Determine the [X, Y] coordinate at the center of the cell enclosing the given text.  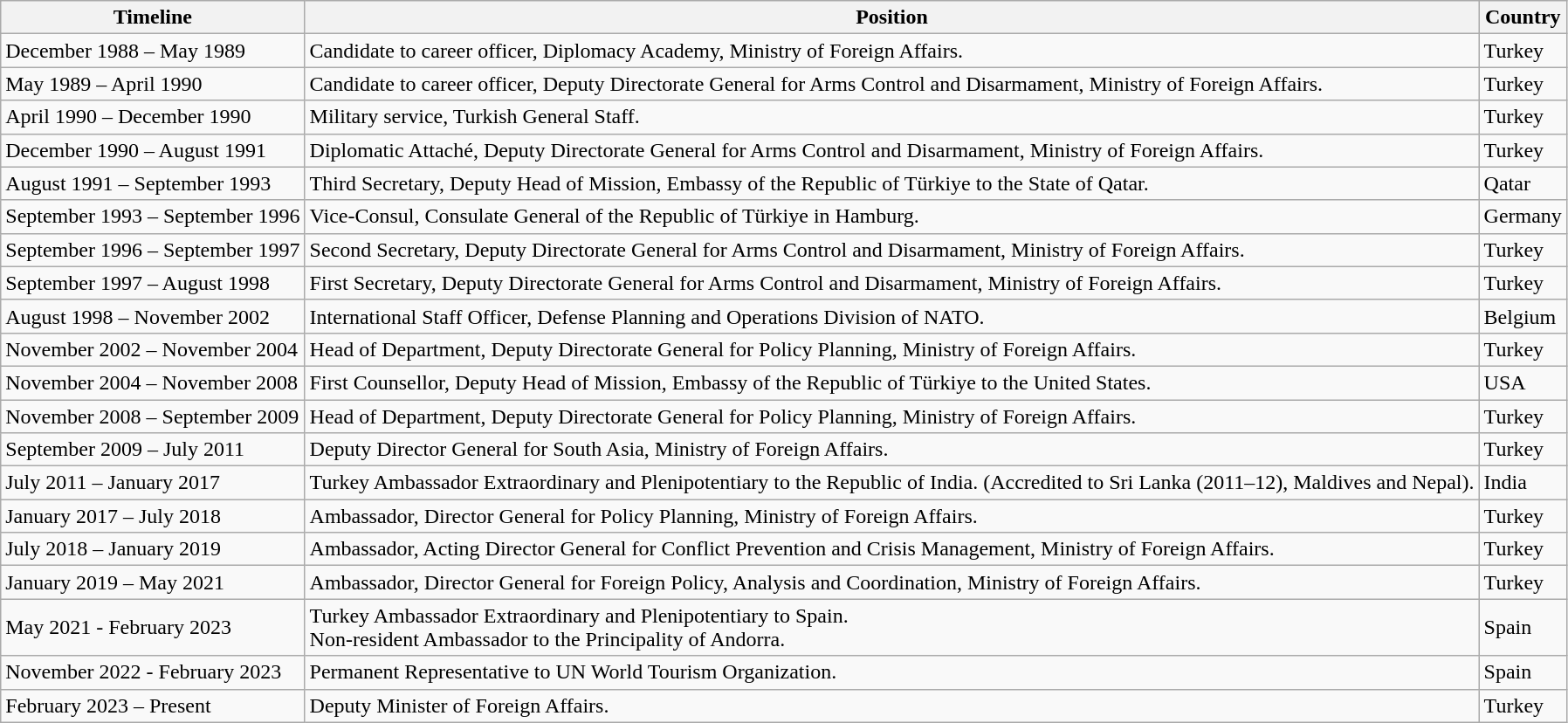
May 1989 – April 1990 [153, 84]
November 2008 – September 2009 [153, 417]
December 1988 – May 1989 [153, 51]
August 1991 – September 1993 [153, 183]
September 2009 – July 2011 [153, 450]
Third Secretary, Deputy Head of Mission, Embassy of the Republic of Türkiye to the State of Qatar. [892, 183]
Turkey Ambassador Extraordinary and Plenipotentiary to Spain.Non-resident Ambassador to the Principality of Andorra. [892, 627]
Deputy Director General for South Asia, Ministry of Foreign Affairs. [892, 450]
Vice-Consul, Consulate General of the Republic of Türkiye in Hamburg. [892, 217]
July 2011 – January 2017 [153, 483]
Germany [1523, 217]
Ambassador, Acting Director General for Conflict Prevention and Crisis Management, Ministry of Foreign Affairs. [892, 549]
Country [1523, 17]
September 1993 – September 1996 [153, 217]
Military service, Turkish General Staff. [892, 117]
September 1997 – August 1998 [153, 283]
November 2022 - February 2023 [153, 672]
August 1998 – November 2002 [153, 316]
September 1996 – September 1997 [153, 250]
Turkey Ambassador Extraordinary and Plenipotentiary to the Republic of India. (Accredited to Sri Lanka (2011–12), Maldives and Nepal). [892, 483]
January 2017 – July 2018 [153, 516]
Position [892, 17]
Deputy Minister of Foreign Affairs. [892, 706]
India [1523, 483]
December 1990 – August 1991 [153, 150]
Candidate to career officer, Deputy Directorate General for Arms Control and Disarmament, Ministry of Foreign Affairs. [892, 84]
November 2004 – November 2008 [153, 382]
Ambassador, Director General for Foreign Policy, Analysis and Coordination, Ministry of Foreign Affairs. [892, 582]
January 2019 – May 2021 [153, 582]
First Secretary, Deputy Directorate General for Arms Control and Disarmament, Ministry of Foreign Affairs. [892, 283]
Belgium [1523, 316]
Qatar [1523, 183]
Permanent Representative to UN World Tourism Organization. [892, 672]
First Counsellor, Deputy Head of Mission, Embassy of the Republic of Türkiye to the United States. [892, 382]
February 2023 – Present [153, 706]
USA [1523, 382]
April 1990 – December 1990 [153, 117]
Ambassador, Director General for Policy Planning, Ministry of Foreign Affairs. [892, 516]
November 2002 – November 2004 [153, 349]
Second Secretary, Deputy Directorate General for Arms Control and Disarmament, Ministry of Foreign Affairs. [892, 250]
Candidate to career officer, Diplomacy Academy, Ministry of Foreign Affairs. [892, 51]
Diplomatic Attaché, Deputy Directorate General for Arms Control and Disarmament, Ministry of Foreign Affairs. [892, 150]
International Staff Officer, Defense Planning and Operations Division of NATO. [892, 316]
May 2021 - February 2023 [153, 627]
Timeline [153, 17]
July 2018 – January 2019 [153, 549]
